Capture the cell that displays the provided text and extract its [x, y] central coordinate. 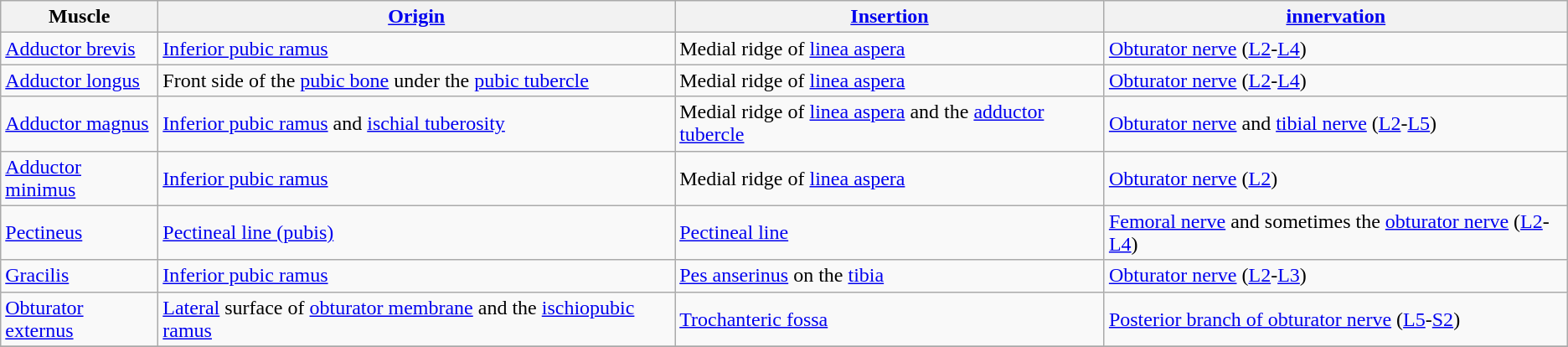
Origin [417, 17]
Posterior branch of obturator nerve (L5-S2) [1335, 319]
Muscle [80, 17]
Gracilis [80, 276]
innervation [1335, 17]
Lateral surface of obturator membrane and the ischiopubic ramus [417, 319]
Adductor magnus [80, 124]
Pectineal line [890, 233]
Obturator nerve (L2-L3) [1335, 276]
Inferior pubic ramus and ischial tuberosity [417, 124]
Pectineal line (pubis) [417, 233]
Obturator nerve (L2) [1335, 178]
Trochanteric fossa [890, 319]
Adductor brevis [80, 49]
Obturator nerve and tibial nerve (L2-L5) [1335, 124]
Femoral nerve and sometimes the obturator nerve (L2-L4) [1335, 233]
Pes anserinus on the tibia [890, 276]
Medial ridge of linea aspera and the adductor tubercle [890, 124]
Adductor minimus [80, 178]
Front side of the pubic bone under the pubic tubercle [417, 80]
Obturator externus [80, 319]
Pectineus [80, 233]
Adductor longus [80, 80]
Insertion [890, 17]
